From the cell containing the given text, extract its center point as (X, Y) coordinate. 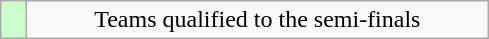
Teams qualified to the semi-finals (258, 20)
